Search for the cell housing the specified text and yield its (X, Y) center coordinate. 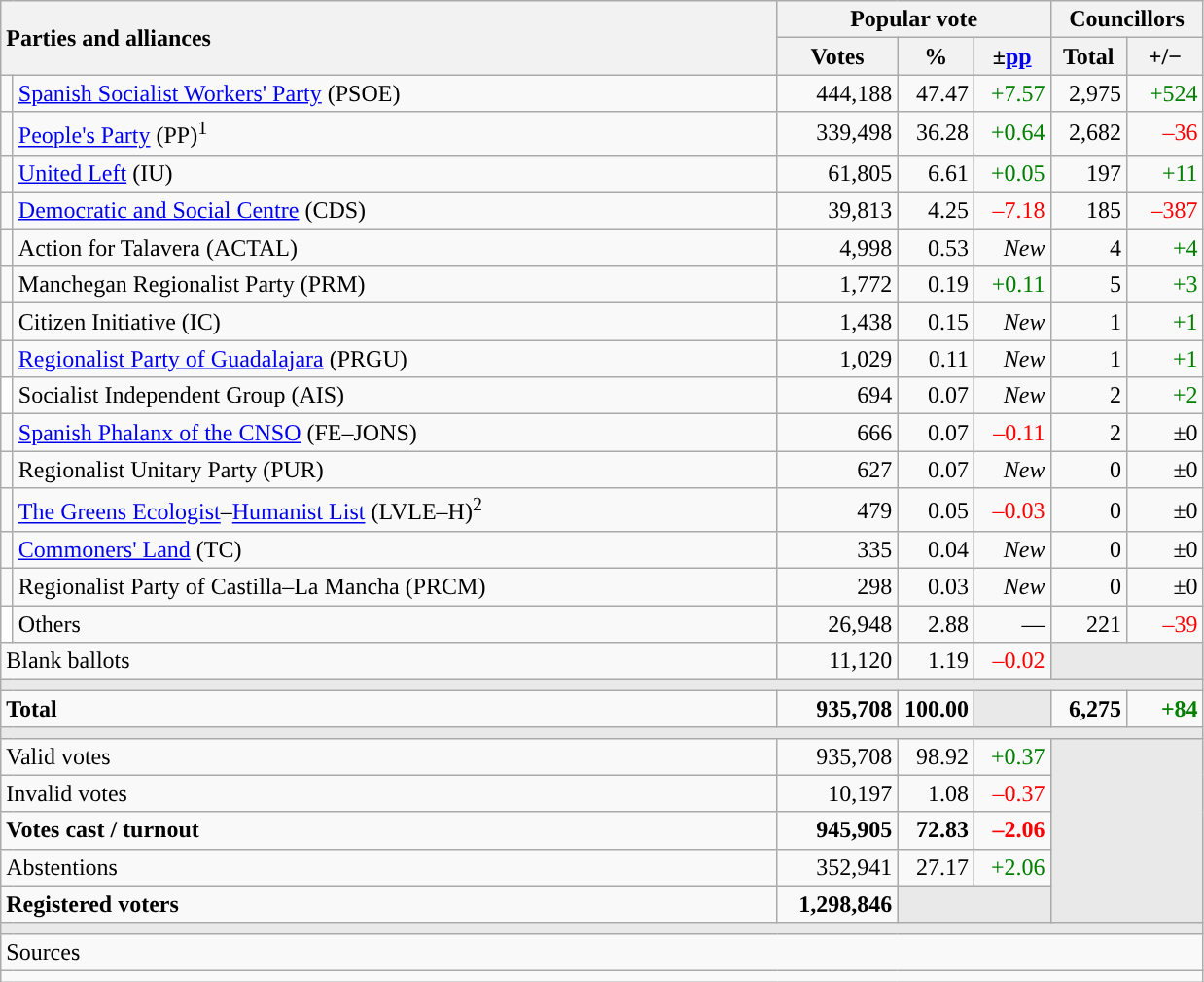
11,120 (837, 661)
444,188 (837, 93)
+/− (1165, 56)
Popular vote (914, 19)
0.15 (936, 322)
26,948 (837, 624)
+2.06 (1011, 867)
27.17 (936, 867)
2,975 (1089, 93)
298 (837, 587)
–0.03 (1011, 509)
+0.05 (1011, 173)
–2.06 (1011, 830)
0.03 (936, 587)
Votes cast / turnout (389, 830)
Citizen Initiative (IC) (395, 322)
2,682 (1089, 134)
Blank ballots (389, 661)
339,498 (837, 134)
1,772 (837, 285)
6,275 (1089, 709)
Manchegan Regionalist Party (PRM) (395, 285)
1.08 (936, 793)
Regionalist Unitary Party (PUR) (395, 470)
Regionalist Party of Guadalajara (PRGU) (395, 359)
Others (395, 624)
0.11 (936, 359)
100.00 (936, 709)
+0.64 (1011, 134)
+11 (1165, 173)
72.83 (936, 830)
–7.18 (1011, 211)
4,998 (837, 248)
0.05 (936, 509)
–39 (1165, 624)
221 (1089, 624)
–0.02 (1011, 661)
Councillors (1126, 19)
The Greens Ecologist–Humanist List (LVLE–H)2 (395, 509)
1,298,846 (837, 904)
352,941 (837, 867)
+7.57 (1011, 93)
–0.37 (1011, 793)
1,438 (837, 322)
–387 (1165, 211)
Spanish Socialist Workers' Party (PSOE) (395, 93)
+84 (1165, 709)
Democratic and Social Centre (CDS) (395, 211)
98.92 (936, 756)
People's Party (PP)1 (395, 134)
39,813 (837, 211)
0.04 (936, 550)
2.88 (936, 624)
+0.11 (1011, 285)
Valid votes (389, 756)
185 (1089, 211)
47.47 (936, 93)
4.25 (936, 211)
United Left (IU) (395, 173)
335 (837, 550)
627 (837, 470)
–36 (1165, 134)
4 (1089, 248)
197 (1089, 173)
Parties and alliances (389, 38)
Action for Talavera (ACTAL) (395, 248)
0.19 (936, 285)
1.19 (936, 661)
5 (1089, 285)
Votes (837, 56)
36.28 (936, 134)
Abstentions (389, 867)
–0.11 (1011, 433)
Socialist Independent Group (AIS) (395, 396)
479 (837, 509)
±pp (1011, 56)
+524 (1165, 93)
945,905 (837, 830)
+0.37 (1011, 756)
% (936, 56)
Regionalist Party of Castilla–La Mancha (PRCM) (395, 587)
Spanish Phalanx of the CNSO (FE–JONS) (395, 433)
+2 (1165, 396)
Commoners' Land (TC) (395, 550)
Invalid votes (389, 793)
694 (837, 396)
10,197 (837, 793)
Sources (602, 952)
6.61 (936, 173)
666 (837, 433)
61,805 (837, 173)
Registered voters (389, 904)
— (1011, 624)
0.53 (936, 248)
1,029 (837, 359)
+4 (1165, 248)
+3 (1165, 285)
